Locate the cell with the specified text and output its (X, Y) center coordinate. 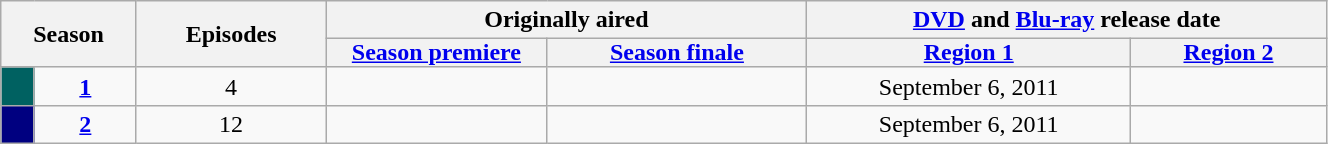
DVD and Blu-ray release date (1066, 20)
1 (85, 86)
Season premiere (436, 53)
12 (230, 124)
4 (230, 86)
Region 2 (1229, 53)
Episodes (230, 34)
Season (69, 34)
Region 1 (969, 53)
Originally aired (566, 20)
Season finale (677, 53)
2 (85, 124)
